Scan for the cell matching the given text and deliver its [x, y] coordinate at center. 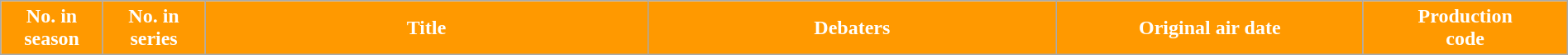
Original air date [1209, 28]
No. inseason [52, 28]
Title [427, 28]
Debaters [852, 28]
No. inseries [154, 28]
Productioncode [1465, 28]
